Return the (X, Y) coordinate for the center point of the cell that contains the specified text.  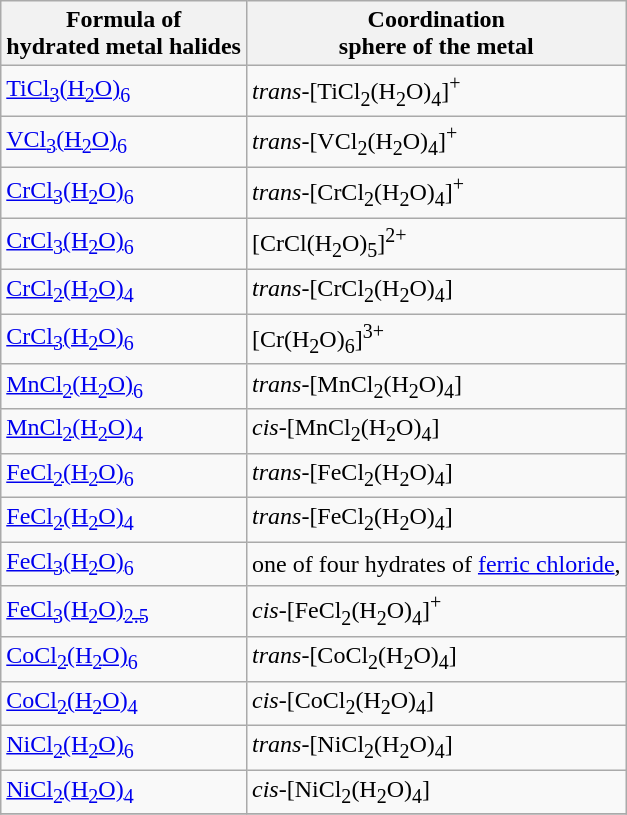
cis-[CoCl2(H2O)4] (436, 703)
Formula of hydrated metal halides (124, 34)
trans-[VCl2(H2O)4]+ (436, 142)
MnCl2(H2O)4 (124, 431)
FeCl2(H2O)4 (124, 519)
FeCl3(H2O)2.5 (124, 612)
one of four hydrates of ferric chloride, (436, 564)
Coordinationsphere of the metal (436, 34)
trans-[CrCl2(H2O)4]+ (436, 192)
trans-[NiCl2(H2O)4] (436, 748)
trans-[MnCl2(H2O)4] (436, 386)
MnCl2(H2O)6 (124, 386)
TiCl3(H2O)6 (124, 92)
trans-[CoCl2(H2O)4] (436, 659)
NiCl2(H2O)4 (124, 792)
cis-[NiCl2(H2O)4] (436, 792)
trans-[CrCl2(H2O)4] (436, 291)
FeCl2(H2O)6 (124, 475)
cis-[FeCl2(H2O)4]+ (436, 612)
CoCl2(H2O)6 (124, 659)
trans-[TiCl2(H2O)4]+ (436, 92)
CrCl2(H2O)4 (124, 291)
cis-[MnCl2(H2O)4] (436, 431)
CoCl2(H2O)4 (124, 703)
FeCl3(H2O)6 (124, 564)
[Cr(H2O)6]3+ (436, 340)
VCl3(H2O)6 (124, 142)
[CrCl(H2O)5]2+ (436, 244)
NiCl2(H2O)6 (124, 748)
